Scan for the cell matching the given text and deliver its [X, Y] coordinate at center. 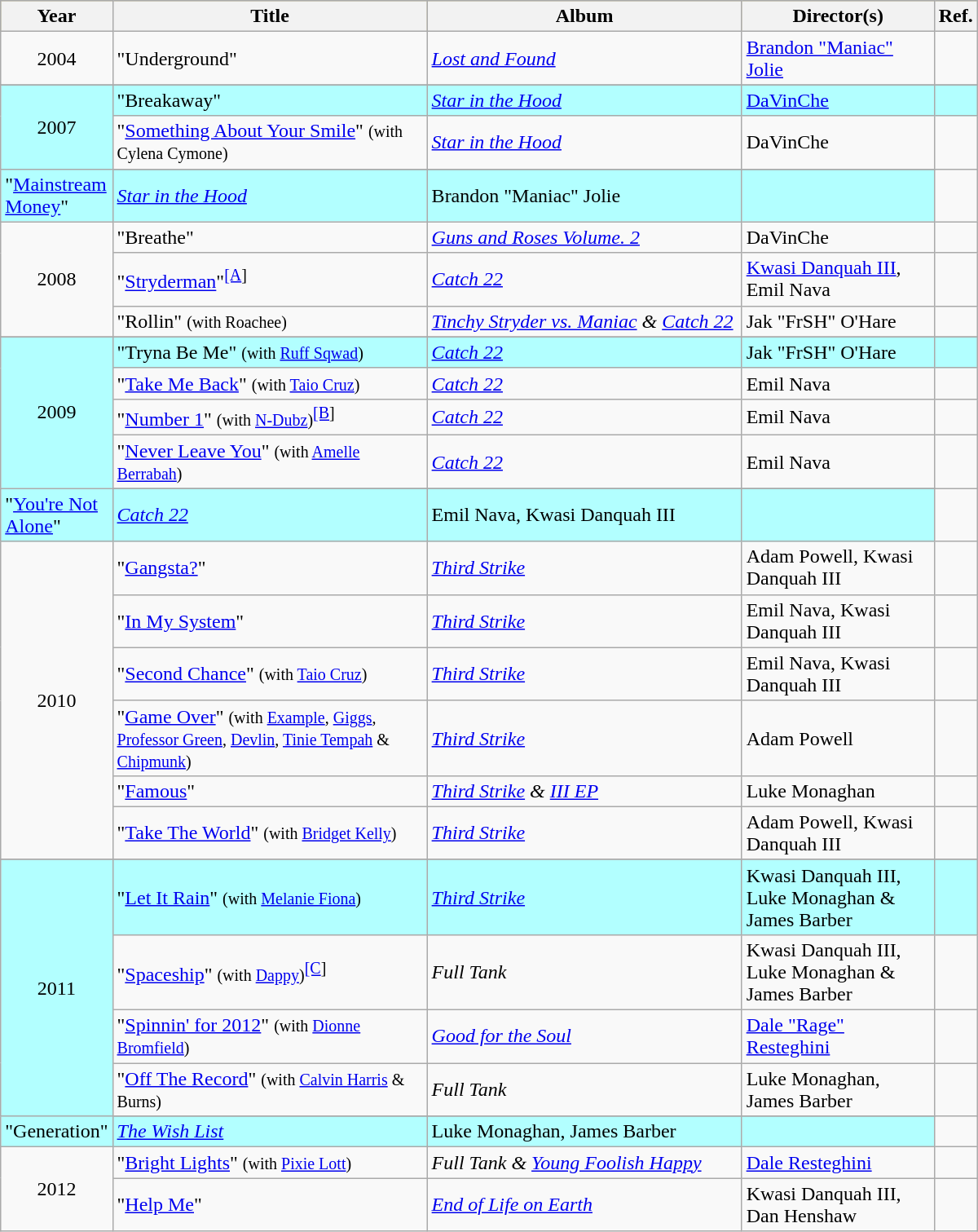
"Famous" [270, 791]
2010 [57, 700]
"Underground" [270, 59]
"Tryna Be Me" (with Ruff Sqwad) [270, 352]
The Wish List [270, 1132]
"Something About Your Smile" (with Cylena Cymone) [270, 142]
Dale "Rage" Resteghini [838, 1037]
"Mainstream Money" [57, 196]
"Let It Rain" (with Melanie Fiona) [270, 897]
Kwasi Danquah III, Dan Henshaw [838, 1205]
Good for the Soul [584, 1037]
"Game Over" (with Example, Giggs, Professor Green, Devlin, Tinie Tempah & Chipmunk) [270, 738]
"Stryderman"[A] [270, 279]
Kwasi Danquah III, Emil Nava [838, 279]
2012 [57, 1189]
"You're Not Alone" [57, 515]
"Help Me" [270, 1205]
"In My System" [270, 621]
"Take The World" (with Bridget Kelly) [270, 833]
Adam Powell [838, 738]
2008 [57, 279]
End of Life on Earth [584, 1205]
Director(s) [838, 16]
"Never Leave You" (with Amelle Berrabah) [270, 461]
Full Tank & Young Foolish Happy [584, 1163]
"Gangsta?" [270, 567]
Third Strike & III EP [584, 791]
Title [270, 16]
Dale Resteghini [838, 1163]
"Generation" [57, 1132]
Album [584, 16]
Ref. [955, 16]
Lost and Found [584, 59]
Year [57, 16]
"Breathe" [270, 237]
2007 [57, 127]
"Breakaway" [270, 100]
Guns and Roses Volume. 2 [584, 237]
"Rollin" (with Roachee) [270, 321]
"Take Me Back" (with Taio Cruz) [270, 383]
"Bright Lights" (with Pixie Lott) [270, 1163]
"Spaceship" (with Dappy)[C] [270, 972]
"Spinnin' for 2012" (with Dionne Bromfield) [270, 1037]
2011 [57, 987]
"Number 1" (with N-Dubz)[B] [270, 417]
Luke Monaghan [838, 791]
2004 [57, 59]
"Off The Record" (with Calvin Harris & Burns) [270, 1089]
Tinchy Stryder vs. Maniac & Catch 22 [584, 321]
2009 [57, 413]
"Second Chance" (with Taio Cruz) [270, 673]
